Scan for the cell matching the given text and deliver its (x, y) coordinate at center. 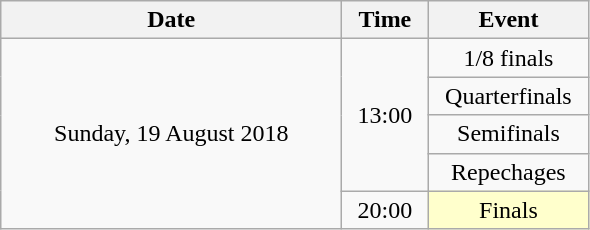
Quarterfinals (508, 96)
20:00 (385, 210)
Sunday, 19 August 2018 (172, 134)
13:00 (385, 115)
Repechages (508, 172)
Date (172, 20)
Finals (508, 210)
Time (385, 20)
1/8 finals (508, 58)
Event (508, 20)
Semifinals (508, 134)
